Locate the cell with the specified text and output its [X, Y] center coordinate. 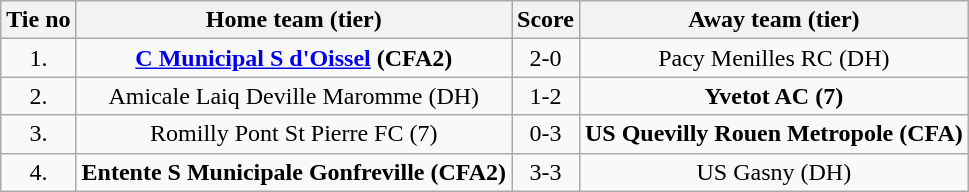
Home team (tier) [294, 20]
3-3 [546, 172]
2. [38, 96]
Score [546, 20]
4. [38, 172]
Romilly Pont St Pierre FC (7) [294, 134]
C Municipal S d'Oissel (CFA2) [294, 58]
Yvetot AC (7) [774, 96]
Amicale Laiq Deville Maromme (DH) [294, 96]
US Gasny (DH) [774, 172]
2-0 [546, 58]
1. [38, 58]
0-3 [546, 134]
1-2 [546, 96]
US Quevilly Rouen Metropole (CFA) [774, 134]
Tie no [38, 20]
Entente S Municipale Gonfreville (CFA2) [294, 172]
Pacy Menilles RC (DH) [774, 58]
Away team (tier) [774, 20]
3. [38, 134]
